Output the (x, y) coordinate of the center of the cell containing the given text.  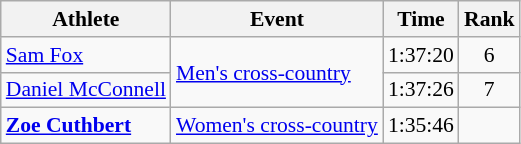
Daniel McConnell (86, 90)
Zoe Cuthbert (86, 126)
Sam Fox (86, 55)
Event (277, 19)
1:35:46 (421, 126)
Women's cross-country (277, 126)
7 (490, 90)
1:37:20 (421, 55)
Time (421, 19)
Men's cross-country (277, 72)
Rank (490, 19)
Athlete (86, 19)
6 (490, 55)
1:37:26 (421, 90)
